Return (X, Y) of the center of cell containing provided text 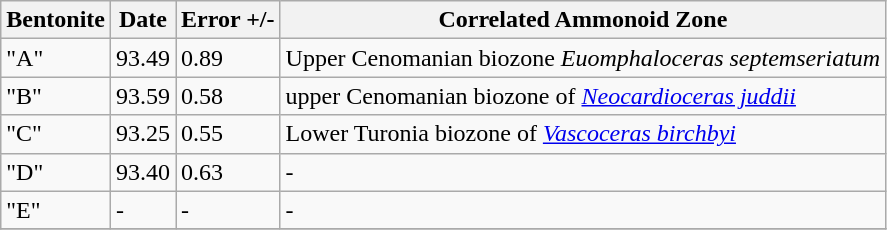
0.58 (228, 96)
Error +/- (228, 20)
"B" (56, 96)
"C" (56, 134)
93.49 (142, 58)
0.55 (228, 134)
Bentonite (56, 20)
Correlated Ammonoid Zone (583, 20)
Upper Cenomanian biozone Euomphaloceras septemseriatum (583, 58)
0.89 (228, 58)
upper Cenomanian biozone of Neocardioceras juddii (583, 96)
93.59 (142, 96)
"E" (56, 210)
Date (142, 20)
"A" (56, 58)
Lower Turonia biozone of Vascoceras birchbyi (583, 134)
93.25 (142, 134)
0.63 (228, 172)
"D" (56, 172)
93.40 (142, 172)
